For the text-containing cell, return its midpoint in [X, Y] coordinate format. 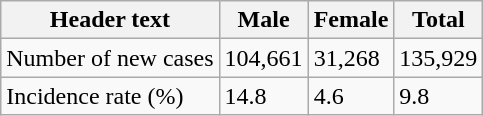
135,929 [438, 58]
Incidence rate (%) [110, 96]
31,268 [351, 58]
Header text [110, 20]
Total [438, 20]
14.8 [264, 96]
9.8 [438, 96]
Male [264, 20]
104,661 [264, 58]
Female [351, 20]
Number of new cases [110, 58]
4.6 [351, 96]
